For the text-containing cell, return its midpoint in (x, y) coordinate format. 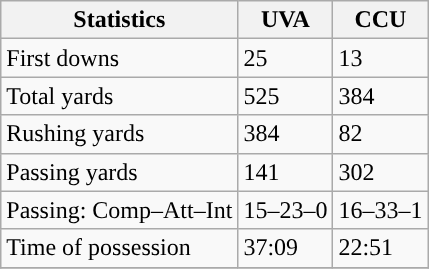
15–23–0 (286, 210)
302 (380, 172)
Statistics (120, 20)
Passing yards (120, 172)
37:09 (286, 248)
25 (286, 58)
Total yards (120, 96)
Rushing yards (120, 134)
First downs (120, 58)
CCU (380, 20)
Time of possession (120, 248)
13 (380, 58)
16–33–1 (380, 210)
UVA (286, 20)
22:51 (380, 248)
Passing: Comp–Att–Int (120, 210)
525 (286, 96)
82 (380, 134)
141 (286, 172)
